Search for the cell housing the specified text and yield its [X, Y] center coordinate. 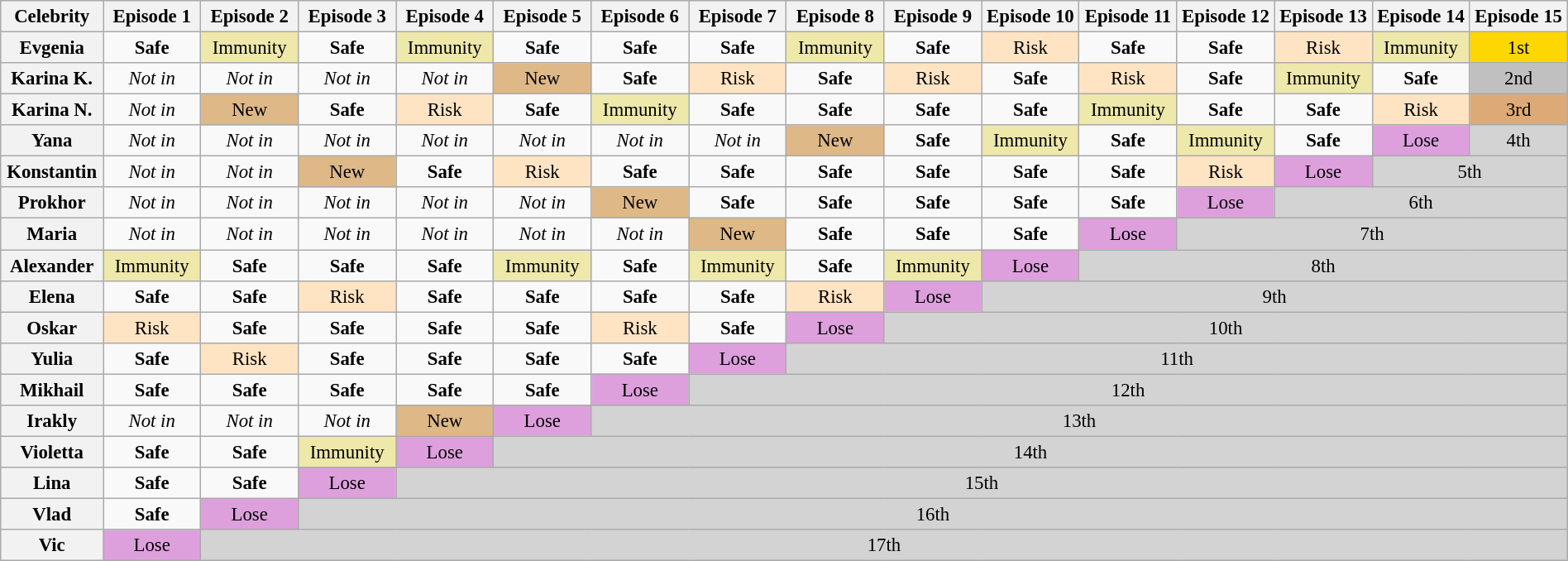
Konstantin [52, 172]
Celebrity [52, 17]
Oskar [52, 328]
Episode 7 [738, 17]
3rd [1518, 110]
10th [1226, 328]
9th [1274, 296]
Episode 4 [445, 17]
Maria [52, 234]
Episode 8 [835, 17]
Episode 13 [1323, 17]
Episode 10 [1030, 17]
Episode 9 [933, 17]
Elena [52, 296]
Lina [52, 483]
12th [1128, 390]
Episode 15 [1518, 17]
2nd [1518, 79]
Karina K. [52, 79]
Mikhail [52, 390]
Vic [52, 545]
Episode 12 [1226, 17]
Evgenia [52, 48]
16th [933, 514]
4th [1518, 141]
8th [1323, 266]
Episode 2 [250, 17]
1st [1518, 48]
Vlad [52, 514]
7th [1372, 234]
Episode 11 [1128, 17]
Karina N. [52, 110]
Yana [52, 141]
6th [1421, 203]
17th [885, 545]
Prokhor [52, 203]
Violetta [52, 452]
13th [1079, 421]
11th [1177, 358]
14th [1030, 452]
Alexander [52, 266]
Episode 6 [640, 17]
Episode 1 [152, 17]
Yulia [52, 358]
Episode 5 [543, 17]
Irakly [52, 421]
5th [1470, 172]
Episode 3 [347, 17]
Episode 14 [1421, 17]
15th [982, 483]
